Return the (X, Y) coordinate for the center point of the cell that contains the specified text.  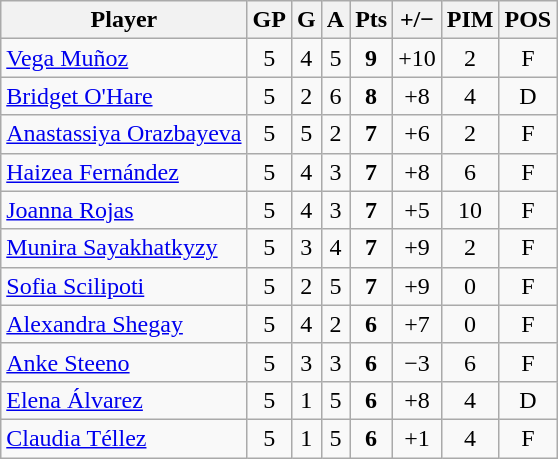
Claudia Téllez (124, 438)
−3 (418, 362)
Munira Sayakhatkyzy (124, 248)
Bridget O'Hare (124, 96)
Alexandra Shegay (124, 324)
Player (124, 20)
POS (528, 20)
10 (470, 210)
+7 (418, 324)
Haizea Fernández (124, 172)
Elena Álvarez (124, 400)
9 (372, 58)
A (335, 20)
PIM (470, 20)
Joanna Rojas (124, 210)
+/− (418, 20)
Anastassiya Orazbayeva (124, 134)
+1 (418, 438)
Pts (372, 20)
+5 (418, 210)
GP (269, 20)
G (306, 20)
Vega Muñoz (124, 58)
Anke Steeno (124, 362)
8 (372, 96)
+10 (418, 58)
Sofia Scilipoti (124, 286)
+6 (418, 134)
